Output the (x, y) coordinate of the center of the cell containing the given text.  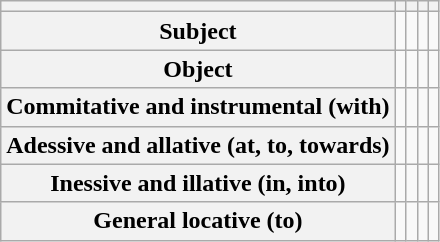
Object (198, 69)
Commitative and instrumental (with) (198, 107)
Inessive and illative (in, into) (198, 183)
Adessive and allative (at, to, towards) (198, 145)
Subject (198, 31)
General locative (to) (198, 221)
